Output the (x, y) coordinate of the center of the cell containing the given text.  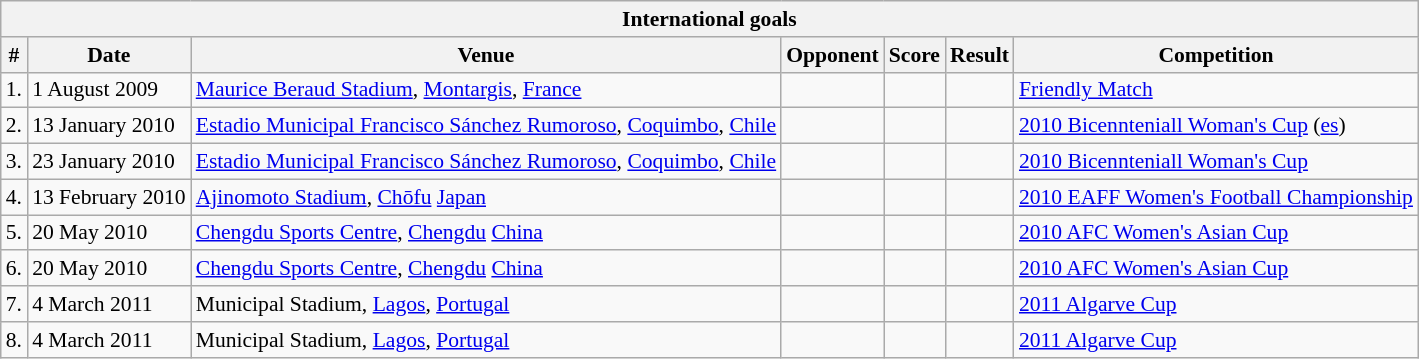
Competition (1216, 55)
Score (914, 55)
International goals (710, 19)
8. (14, 340)
Friendly Match (1216, 90)
13 February 2010 (109, 197)
6. (14, 269)
1 August 2009 (109, 90)
Opponent (832, 55)
2010 Bicennteniall Woman's Cup (es) (1216, 126)
Result (980, 55)
Venue (486, 55)
4. (14, 197)
Date (109, 55)
7. (14, 304)
2010 Bicennteniall Woman's Cup (1216, 162)
23 January 2010 (109, 162)
Maurice Beraud Stadium, Montargis, France (486, 90)
2. (14, 126)
13 January 2010 (109, 126)
# (14, 55)
5. (14, 233)
2010 EAFF Women's Football Championship (1216, 197)
1. (14, 90)
3. (14, 162)
Ajinomoto Stadium, Chōfu Japan (486, 197)
